Determine the [x, y] coordinate at the center of the cell enclosing the given text.  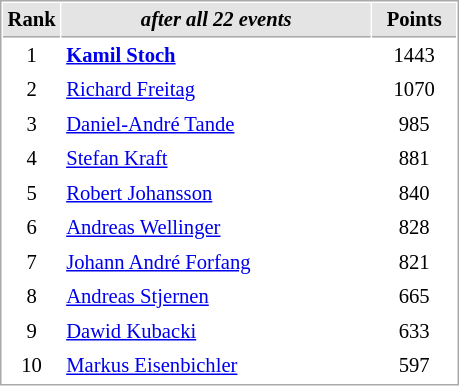
after all 22 events [216, 20]
8 [32, 296]
985 [414, 124]
10 [32, 366]
Johann André Forfang [216, 262]
Andreas Wellinger [216, 228]
Robert Johansson [216, 194]
Markus Eisenbichler [216, 366]
Rank [32, 20]
Daniel-André Tande [216, 124]
Stefan Kraft [216, 158]
1443 [414, 56]
597 [414, 366]
Kamil Stoch [216, 56]
2 [32, 90]
821 [414, 262]
Dawid Kubacki [216, 332]
1070 [414, 90]
840 [414, 194]
6 [32, 228]
665 [414, 296]
9 [32, 332]
1 [32, 56]
4 [32, 158]
7 [32, 262]
828 [414, 228]
Richard Freitag [216, 90]
881 [414, 158]
Andreas Stjernen [216, 296]
3 [32, 124]
Points [414, 20]
5 [32, 194]
633 [414, 332]
